Scan for the cell matching the given text and deliver its [X, Y] coordinate at center. 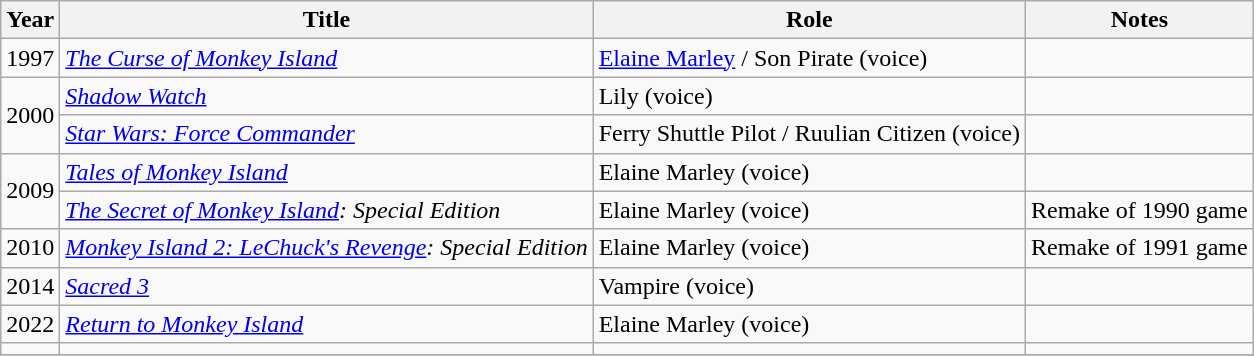
Remake of 1991 game [1140, 248]
Shadow Watch [326, 96]
1997 [30, 58]
2014 [30, 286]
Tales of Monkey Island [326, 172]
2009 [30, 191]
Lily (voice) [809, 96]
2022 [30, 324]
Elaine Marley / Son Pirate (voice) [809, 58]
The Curse of Monkey Island [326, 58]
Return to Monkey Island [326, 324]
Remake of 1990 game [1140, 210]
2000 [30, 115]
The Secret of Monkey Island: Special Edition [326, 210]
Ferry Shuttle Pilot / Ruulian Citizen (voice) [809, 134]
Notes [1140, 20]
Title [326, 20]
Sacred 3 [326, 286]
2010 [30, 248]
Monkey Island 2: LeChuck's Revenge: Special Edition [326, 248]
Year [30, 20]
Vampire (voice) [809, 286]
Role [809, 20]
Star Wars: Force Commander [326, 134]
